Find where the given text appears and provide that cell's center as (X, Y) coordinate. 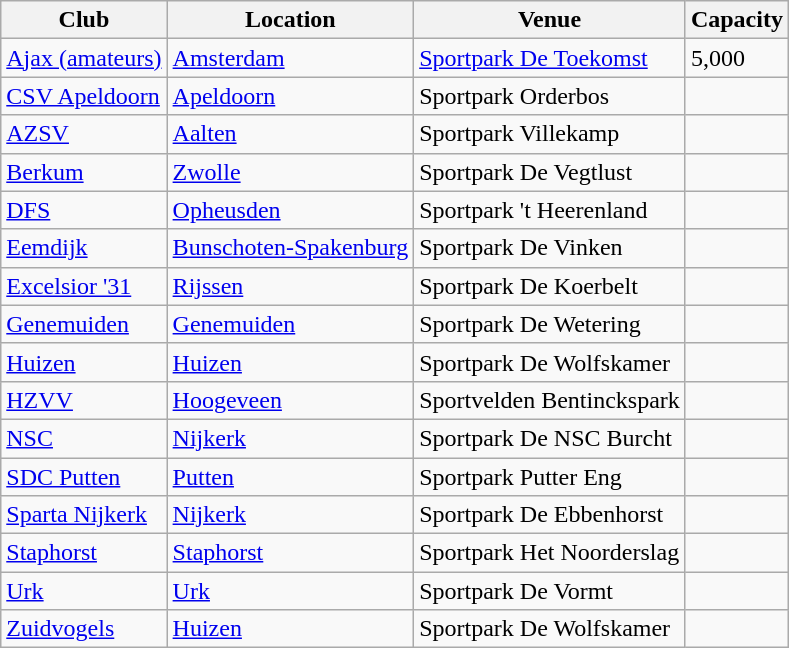
Sportpark De NSC Burcht (550, 438)
DFS (84, 210)
Eemdijk (84, 248)
Sportpark De Wetering (550, 324)
Capacity (736, 20)
NSC (84, 438)
5,000 (736, 58)
Location (290, 20)
CSV Apeldoorn (84, 96)
Apeldoorn (290, 96)
Sportpark Het Noorderslag (550, 553)
Hoogeveen (290, 400)
Sportpark De Koerbelt (550, 286)
Sportpark De Toekomst (550, 58)
Sportvelden Bentinckspark (550, 400)
Zuidvogels (84, 629)
Venue (550, 20)
SDC Putten (84, 477)
Sportpark Putter Eng (550, 477)
Sportpark Orderbos (550, 96)
Bunschoten-Spakenburg (290, 248)
Sportpark De Vinken (550, 248)
Sportpark Villekamp (550, 134)
Putten (290, 477)
Rijssen (290, 286)
Sparta Nijkerk (84, 515)
Excelsior '31 (84, 286)
HZVV (84, 400)
AZSV (84, 134)
Aalten (290, 134)
Ajax (amateurs) (84, 58)
Sportpark De Vormt (550, 591)
Sportpark 't Heerenland (550, 210)
Sportpark De Ebbenhorst (550, 515)
Berkum (84, 172)
Amsterdam (290, 58)
Zwolle (290, 172)
Sportpark De Vegtlust (550, 172)
Club (84, 20)
Opheusden (290, 210)
